For the text-containing cell, return its midpoint in [X, Y] coordinate format. 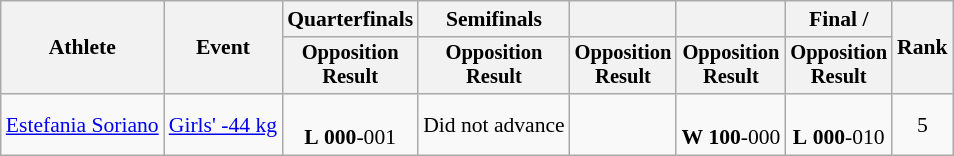
Quarterfinals [350, 19]
W 100-000 [730, 124]
Athlete [82, 48]
L 000-010 [838, 124]
Semifinals [494, 19]
5 [922, 124]
Girls' -44 kg [223, 124]
Did not advance [494, 124]
Estefania Soriano [82, 124]
L 000-001 [350, 124]
Event [223, 48]
Rank [922, 48]
Final / [838, 19]
